Identify which cell holds the provided text, then report its (x, y) central coordinate. 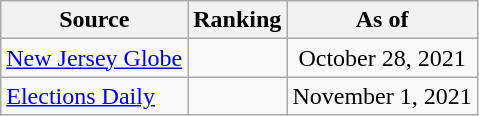
Elections Daily (94, 96)
October 28, 2021 (382, 58)
Source (94, 20)
November 1, 2021 (382, 96)
Ranking (238, 20)
As of (382, 20)
New Jersey Globe (94, 58)
